Identify which cell holds the provided text, then report its [x, y] central coordinate. 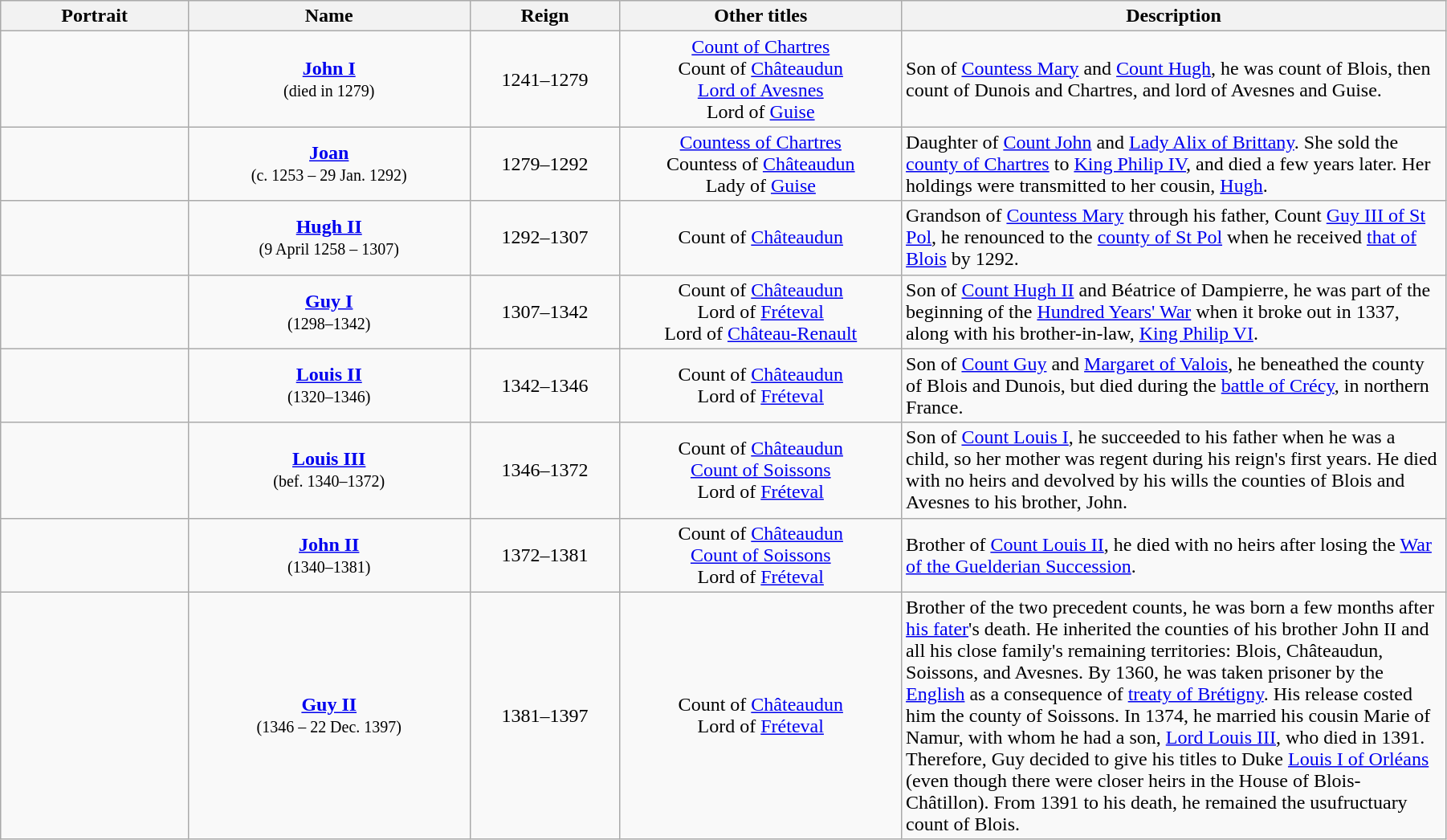
Joan(c. 1253 – 29 Jan. 1292) [329, 164]
Guy I(1298–1342) [329, 312]
1346–1372 [544, 471]
Guy II(1346 – 22 Dec. 1397) [329, 716]
1381–1397 [544, 716]
Son of Count Guy and Margaret of Valois, he beneathed the county of Blois and Dunois, but died during the battle of Crécy, in northern France. [1174, 385]
Description [1174, 16]
Count of Châteaudun [761, 238]
Brother of Count Louis II, he died with no heirs after losing the War of the Guelderian Succession. [1174, 555]
Grandson of Countess Mary through his father, Count Guy III of St Pol, he renounced to the county of St Pol when he received that of Blois by 1292. [1174, 238]
Countess of ChartresCountess of ChâteaudunLady of Guise [761, 164]
Louis III(bef. 1340–1372) [329, 471]
1241–1279 [544, 79]
1342–1346 [544, 385]
1279–1292 [544, 164]
Son of Countess Mary and Count Hugh, he was count of Blois, then count of Dunois and Chartres, and lord of Avesnes and Guise. [1174, 79]
Portrait [95, 16]
Hugh II(9 April 1258 – 1307) [329, 238]
Count of ChâteaudunLord of FrétevalLord of Château-Renault [761, 312]
Name [329, 16]
John I(died in 1279) [329, 79]
Louis II(1320–1346) [329, 385]
Count of ChartresCount of ChâteaudunLord of AvesnesLord of Guise [761, 79]
1292–1307 [544, 238]
1307–1342 [544, 312]
John II(1340–1381) [329, 555]
1372–1381 [544, 555]
Other titles [761, 16]
Reign [544, 16]
